Return [X, Y] of the center of cell containing provided text 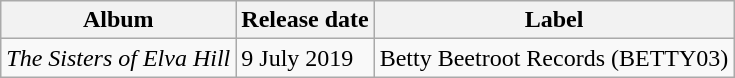
Release date [305, 20]
Label [554, 20]
Album [118, 20]
The Sisters of Elva Hill [118, 58]
9 July 2019 [305, 58]
Betty Beetroot Records (BETTY03) [554, 58]
